Search for the cell housing the specified text and yield its [x, y] center coordinate. 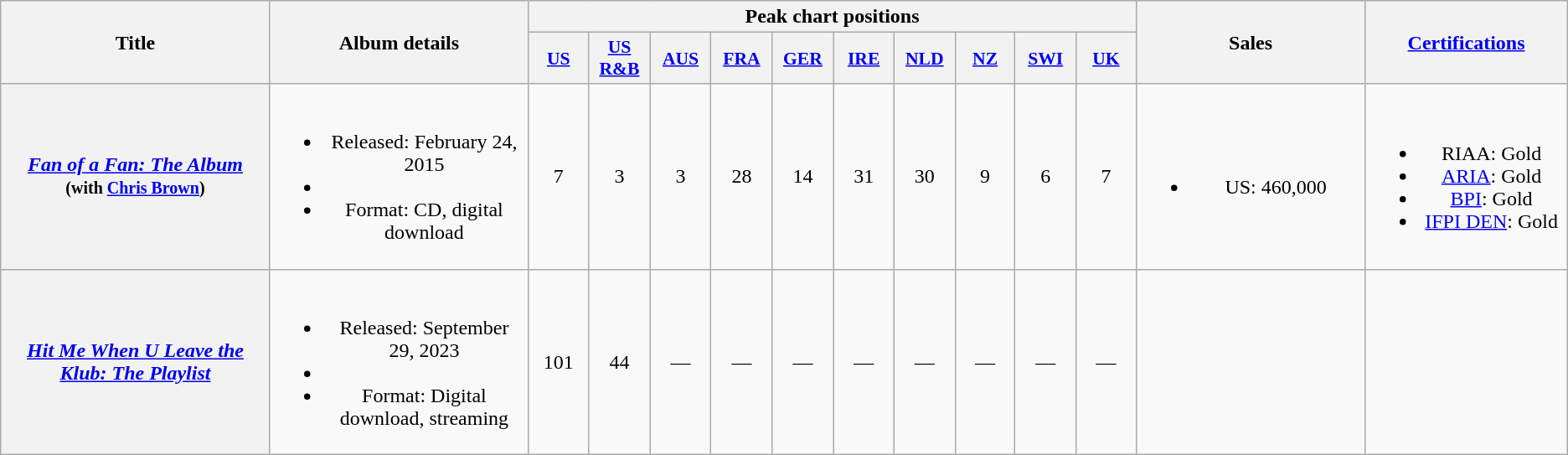
28 [742, 176]
Released: September 29, 2023Format: Digital download, streaming [399, 362]
6 [1045, 176]
SWI [1045, 59]
101 [559, 362]
GER [802, 59]
Title [136, 42]
NZ [985, 59]
Sales [1251, 42]
US: 460,000 [1251, 176]
FRA [742, 59]
Peak chart positions [833, 17]
AUS [680, 59]
44 [620, 362]
IRE [864, 59]
30 [925, 176]
NLD [925, 59]
US [559, 59]
Released: February 24, 2015Format: CD, digital download [399, 176]
UK [1106, 59]
Album details [399, 42]
Hit Me When U Leave the Klub: The Playlist [136, 362]
14 [802, 176]
31 [864, 176]
RIAA: GoldARIA: GoldBPI: GoldIFPI DEN: Gold [1466, 176]
9 [985, 176]
US R&B [620, 59]
Fan of a Fan: The Album(with Chris Brown) [136, 176]
Certifications [1466, 42]
